Pinpoint the cell where the given text exists, returning its (X, Y) midpoint coordinate. 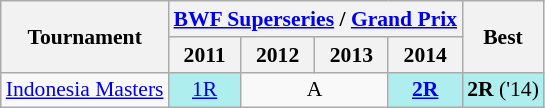
2011 (205, 55)
2012 (278, 55)
Indonesia Masters (85, 90)
2013 (351, 55)
2014 (425, 55)
2R (425, 90)
Best (503, 36)
1R (205, 90)
Tournament (85, 36)
2R ('14) (503, 90)
A (315, 90)
BWF Superseries / Grand Prix (316, 19)
